Capture the cell that displays the provided text and extract its (x, y) central coordinate. 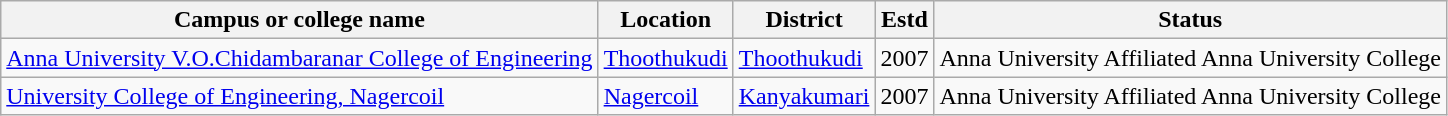
Campus or college name (300, 20)
Location (666, 20)
Kanyakumari (804, 96)
District (804, 20)
Status (1190, 20)
Anna University V.O.Chidambaranar College of Engineering (300, 58)
University College of Engineering, Nagercoil (300, 96)
Nagercoil (666, 96)
Estd (904, 20)
